Scan for the cell matching the given text and deliver its (X, Y) coordinate at center. 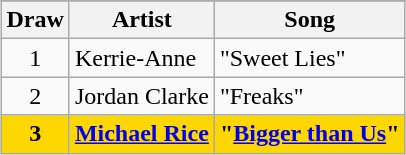
3 (35, 134)
"Bigger than Us" (310, 134)
Draw (35, 20)
"Freaks" (310, 96)
Kerrie-Anne (142, 58)
Michael Rice (142, 134)
Jordan Clarke (142, 96)
1 (35, 58)
"Sweet Lies" (310, 58)
2 (35, 96)
Artist (142, 20)
Song (310, 20)
